Locate the cell with the specified text and output its (x, y) center coordinate. 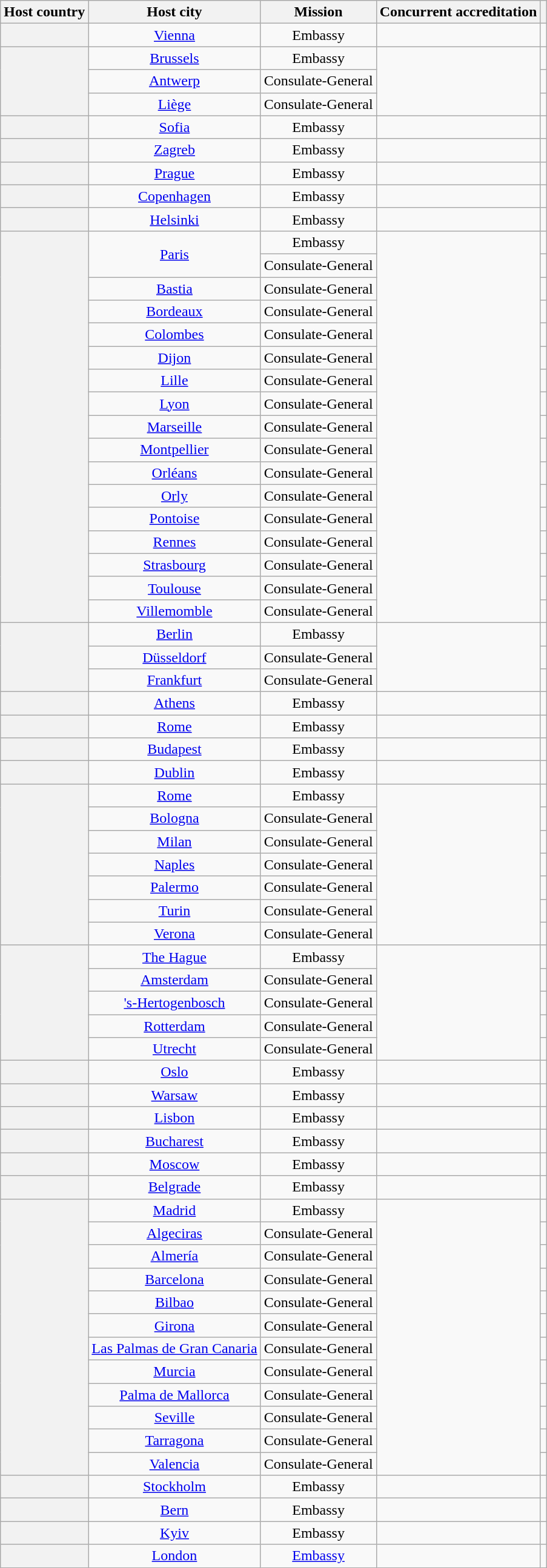
Berlin (174, 634)
Madrid (174, 1210)
Moscow (174, 1164)
Lisbon (174, 1118)
Bastia (174, 289)
Milan (174, 842)
Frankfurt (174, 680)
Orly (174, 496)
Utrecht (174, 1049)
Orléans (174, 473)
Pontoise (174, 519)
Antwerp (174, 81)
The Hague (174, 957)
Murcia (174, 1371)
Barcelona (174, 1279)
Rotterdam (174, 1026)
Montpellier (174, 450)
Algeciras (174, 1233)
Seville (174, 1418)
Warsaw (174, 1095)
Zagreb (174, 150)
Mission (319, 12)
Dijon (174, 358)
Bucharest (174, 1141)
Bern (174, 1510)
Athens (174, 703)
Amsterdam (174, 980)
Prague (174, 173)
Naples (174, 865)
Toulouse (174, 588)
Villemomble (174, 611)
Bilbao (174, 1302)
Lille (174, 381)
Verona (174, 934)
Palma de Mallorca (174, 1394)
Düsseldorf (174, 657)
Liège (174, 104)
Copenhagen (174, 196)
Lyon (174, 404)
Valencia (174, 1464)
Marseille (174, 427)
Stockholm (174, 1487)
Sofia (174, 127)
Brussels (174, 58)
Tarragona (174, 1441)
London (174, 1556)
Paris (174, 254)
Host city (174, 12)
Almería (174, 1256)
Las Palmas de Gran Canaria (174, 1348)
Rennes (174, 542)
Strasbourg (174, 565)
Belgrade (174, 1187)
Concurrent accreditation (458, 12)
Kyiv (174, 1533)
Vienna (174, 35)
's-Hertogenbosch (174, 1003)
Turin (174, 911)
Colombes (174, 335)
Host country (45, 12)
Budapest (174, 749)
Oslo (174, 1072)
Palermo (174, 888)
Bologna (174, 819)
Dublin (174, 772)
Girona (174, 1325)
Bordeaux (174, 312)
Helsinki (174, 219)
